Return the [X, Y] coordinate for the center point of the cell that contains the specified text.  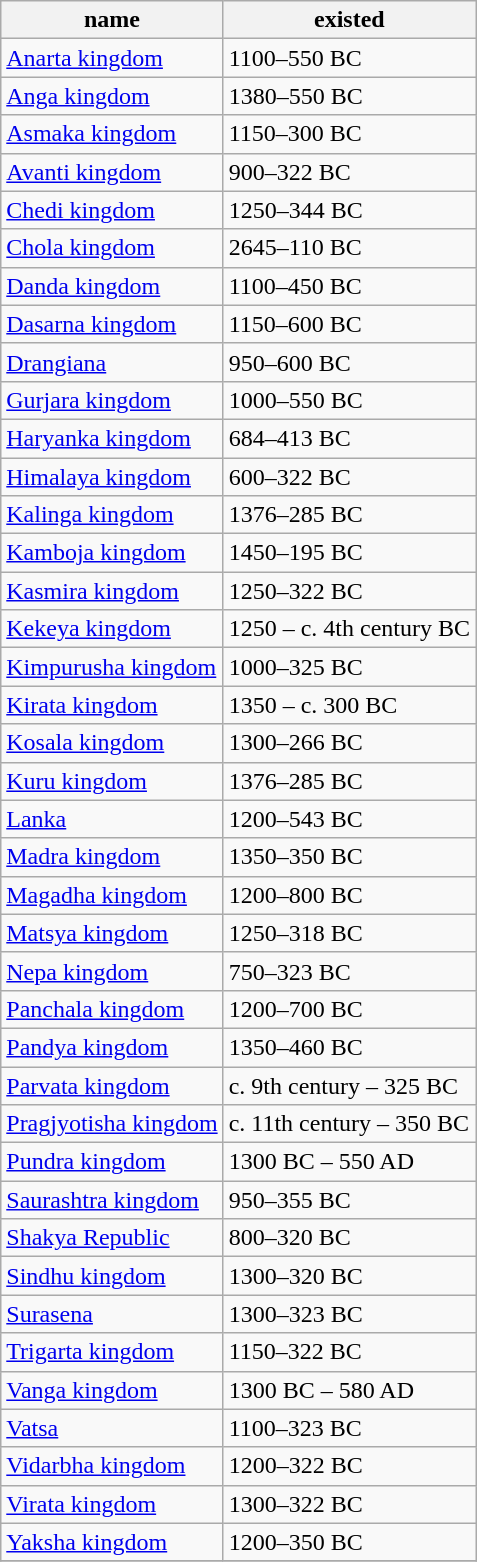
Anga kingdom [112, 96]
1300–322 BC [349, 1504]
Avanti kingdom [112, 172]
Surasena [112, 1314]
c. 9th century – 325 BC [349, 1085]
Magadha kingdom [112, 895]
existed [349, 20]
1200–543 BC [349, 819]
Nepa kingdom [112, 971]
1000–550 BC [349, 400]
750–323 BC [349, 971]
1380–550 BC [349, 96]
1100–550 BC [349, 58]
Kosala kingdom [112, 743]
1000–325 BC [349, 667]
1250–344 BC [349, 210]
Chedi kingdom [112, 210]
684–413 BC [349, 438]
1350 – c. 300 BC [349, 705]
1300 BC – 580 AD [349, 1390]
Kuru kingdom [112, 781]
900–322 BC [349, 172]
1450–195 BC [349, 553]
1300–320 BC [349, 1276]
Vatsa [112, 1428]
600–322 BC [349, 477]
Parvata kingdom [112, 1085]
Shakya Republic [112, 1238]
Dasarna kingdom [112, 324]
1200–700 BC [349, 1009]
Virata kingdom [112, 1504]
Lanka [112, 819]
name [112, 20]
Vanga kingdom [112, 1390]
Kekeya kingdom [112, 629]
1250–318 BC [349, 933]
Madra kingdom [112, 857]
Pragjyotisha kingdom [112, 1124]
Anarta kingdom [112, 58]
Asmaka kingdom [112, 134]
Vidarbha kingdom [112, 1466]
1150–322 BC [349, 1352]
Drangiana [112, 362]
Sindhu kingdom [112, 1276]
Haryanka kingdom [112, 438]
Kamboja kingdom [112, 553]
1100–323 BC [349, 1428]
c. 11th century – 350 BC [349, 1124]
Kalinga kingdom [112, 515]
Saurashtra kingdom [112, 1200]
Pundra kingdom [112, 1162]
1200–350 BC [349, 1542]
Pandya kingdom [112, 1047]
Gurjara kingdom [112, 400]
Chola kingdom [112, 248]
Matsya kingdom [112, 933]
1100–450 BC [349, 286]
Yaksha kingdom [112, 1542]
800–320 BC [349, 1238]
950–600 BC [349, 362]
Kasmira kingdom [112, 591]
Trigarta kingdom [112, 1352]
950–355 BC [349, 1200]
1200–322 BC [349, 1466]
1200–800 BC [349, 895]
Kimpurusha kingdom [112, 667]
1150–600 BC [349, 324]
Himalaya kingdom [112, 477]
1300 BC – 550 AD [349, 1162]
1250–322 BC [349, 591]
1300–266 BC [349, 743]
Kirata kingdom [112, 705]
Danda kingdom [112, 286]
1300–323 BC [349, 1314]
1250 – c. 4th century BC [349, 629]
1350–350 BC [349, 857]
1150–300 BC [349, 134]
2645–110 BC [349, 248]
1350–460 BC [349, 1047]
Panchala kingdom [112, 1009]
